Identify which cell holds the provided text, then report its [X, Y] central coordinate. 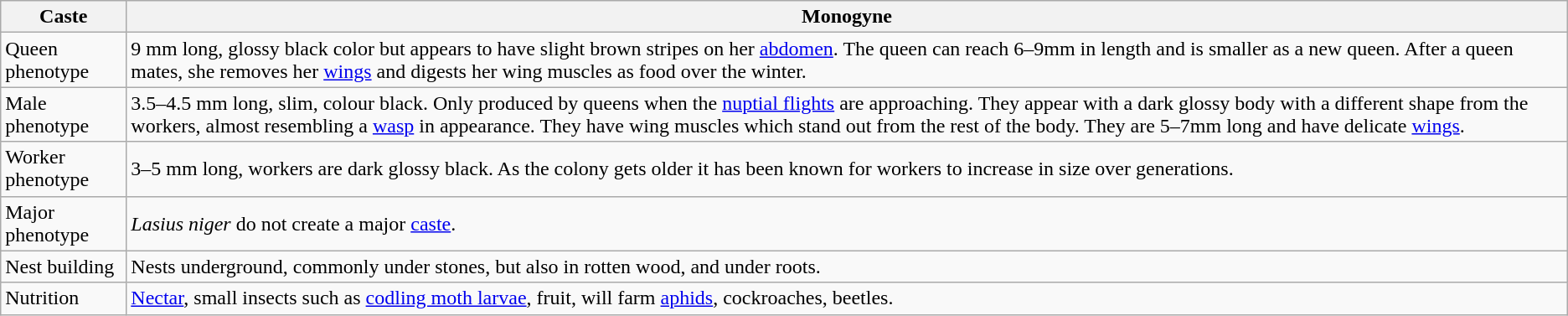
Monogyne [847, 17]
Nest building [64, 267]
Worker phenotype [64, 169]
Male phenotype [64, 114]
Nests underground, commonly under stones, but also in rotten wood, and under roots. [847, 267]
Nectar, small insects such as codling moth larvae, fruit, will farm aphids, cockroaches, beetles. [847, 298]
Major phenotype [64, 223]
3–5 mm long, workers are dark glossy black. As the colony gets older it has been known for workers to increase in size over generations. [847, 169]
Queen phenotype [64, 60]
Nutrition [64, 298]
Lasius niger do not create a major caste. [847, 223]
Caste [64, 17]
